Identify which cell holds the provided text, then report its (x, y) central coordinate. 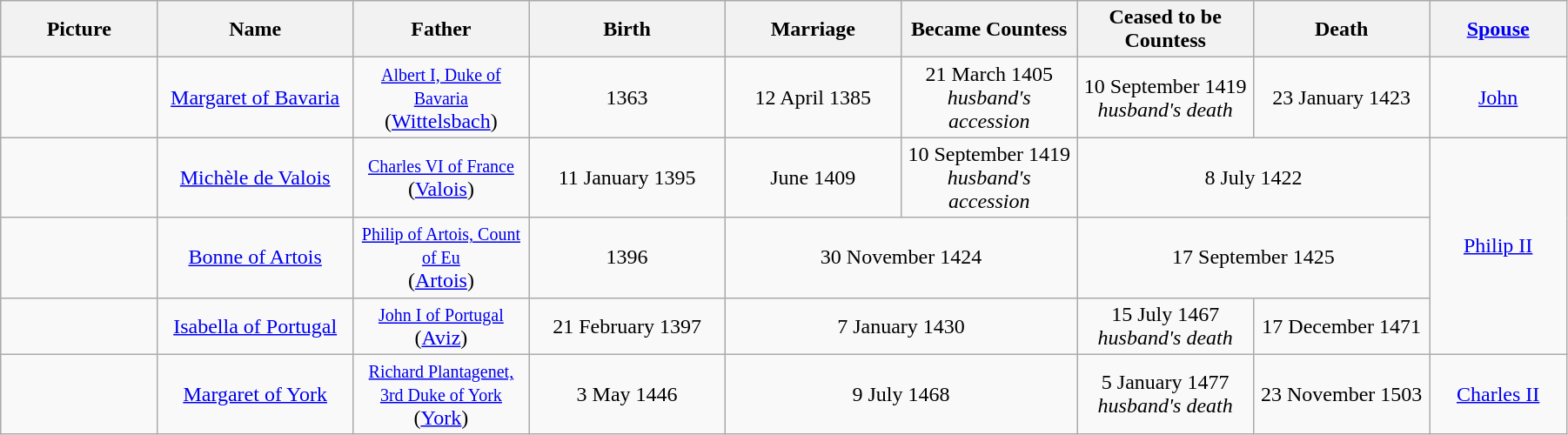
15 July 1467husband's death (1165, 325)
1363 (627, 97)
Became Countess (989, 30)
9 July 1468 (901, 394)
12 April 1385 (813, 97)
7 January 1430 (901, 325)
Philip of Artois, Count of Eu(Artois) (441, 258)
Name (256, 30)
17 December 1471 (1341, 325)
21 February 1397 (627, 325)
10 September 1419husband's accession (989, 177)
3 May 1446 (627, 394)
Charles II (1498, 394)
Margaret of Bavaria (256, 97)
Ceased to be Countess (1165, 30)
21 March 1405husband's accession (989, 97)
Death (1341, 30)
Isabella of Portugal (256, 325)
8 July 1422 (1253, 177)
Margaret of York (256, 394)
Michèle de Valois (256, 177)
John (1498, 97)
Marriage (813, 30)
30 November 1424 (901, 258)
John I of Portugal(Aviz) (441, 325)
10 September 1419husband's death (1165, 97)
Philip II (1498, 245)
Albert I, Duke of Bavaria(Wittelsbach) (441, 97)
Picture (79, 30)
23 January 1423 (1341, 97)
5 January 1477husband's death (1165, 394)
Father (441, 30)
Richard Plantagenet, 3rd Duke of York(York) (441, 394)
Charles VI of France(Valois) (441, 177)
Birth (627, 30)
1396 (627, 258)
11 January 1395 (627, 177)
23 November 1503 (1341, 394)
17 September 1425 (1253, 258)
Spouse (1498, 30)
Bonne of Artois (256, 258)
June 1409 (813, 177)
